Provide the (X, Y) coordinate of the cell's center where the given text is located.  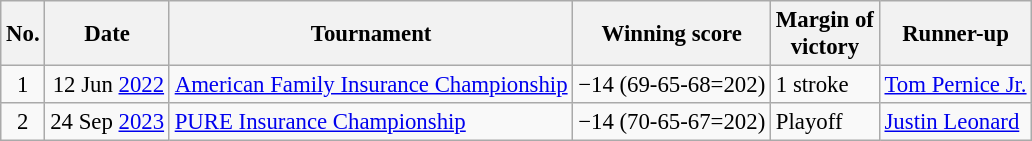
Playoff (826, 122)
24 Sep 2023 (107, 122)
−14 (69-65-68=202) (672, 85)
Margin ofvictory (826, 34)
No. (23, 34)
Winning score (672, 34)
1 (23, 85)
Justin Leonard (956, 122)
2 (23, 122)
Tournament (371, 34)
Date (107, 34)
American Family Insurance Championship (371, 85)
12 Jun 2022 (107, 85)
1 stroke (826, 85)
Tom Pernice Jr. (956, 85)
−14 (70-65-67=202) (672, 122)
Runner-up (956, 34)
PURE Insurance Championship (371, 122)
